Pinpoint the cell where the given text exists, returning its (X, Y) midpoint coordinate. 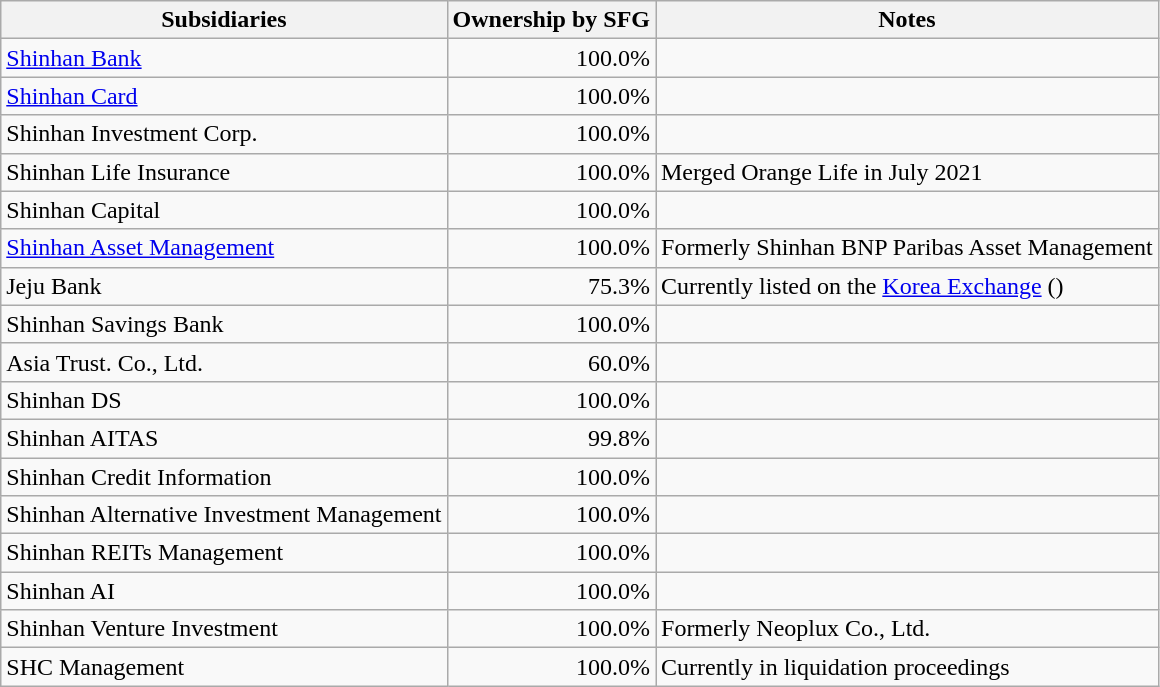
Shinhan AITAS (224, 438)
Shinhan DS (224, 400)
Notes (908, 20)
Shinhan REITs Management (224, 553)
Shinhan Life Insurance (224, 172)
Shinhan Bank (224, 58)
Shinhan Asset Management (224, 248)
60.0% (551, 362)
Jeju Bank (224, 286)
Shinhan Investment Corp. (224, 134)
Shinhan Capital (224, 210)
Formerly Neoplux Co., Ltd. (908, 629)
Currently in liquidation proceedings (908, 667)
Ownership by SFG (551, 20)
75.3% (551, 286)
SHC Management (224, 667)
Shinhan Savings Bank (224, 324)
Shinhan Alternative Investment Management (224, 515)
Shinhan Venture Investment (224, 629)
Currently listed on the Korea Exchange () (908, 286)
99.8% (551, 438)
Merged Orange Life in July 2021 (908, 172)
Shinhan Card (224, 96)
Formerly Shinhan BNP Paribas Asset Management (908, 248)
Shinhan Credit Information (224, 477)
Shinhan AI (224, 591)
Subsidiaries (224, 20)
Asia Trust. Co., Ltd. (224, 362)
